Output the (X, Y) coordinate of the center of the cell containing the given text.  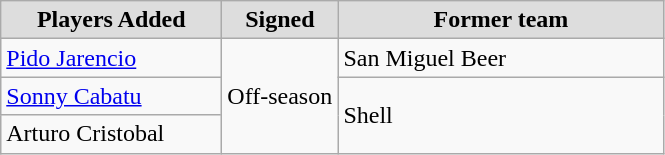
Pido Jarencio (112, 58)
Former team (501, 20)
Off-season (280, 96)
Sonny Cabatu (112, 96)
San Miguel Beer (501, 58)
Shell (501, 115)
Players Added (112, 20)
Arturo Cristobal (112, 134)
Signed (280, 20)
